Scan for the cell matching the given text and deliver its (x, y) coordinate at center. 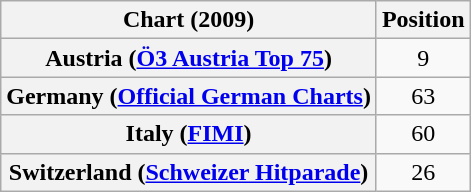
60 (423, 134)
Austria (Ö3 Austria Top 75) (189, 58)
Switzerland (Schweizer Hitparade) (189, 172)
26 (423, 172)
Italy (FIMI) (189, 134)
Position (423, 20)
9 (423, 58)
Chart (2009) (189, 20)
63 (423, 96)
Germany (Official German Charts) (189, 96)
